Locate the cell with the specified text and output its (X, Y) center coordinate. 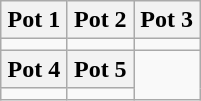
Pot 1 (34, 20)
Pot 2 (100, 20)
Pot 4 (34, 69)
Pot 3 (167, 20)
Pot 5 (100, 69)
